Extract the [X, Y] coordinate from the center of the cell holding the provided text.  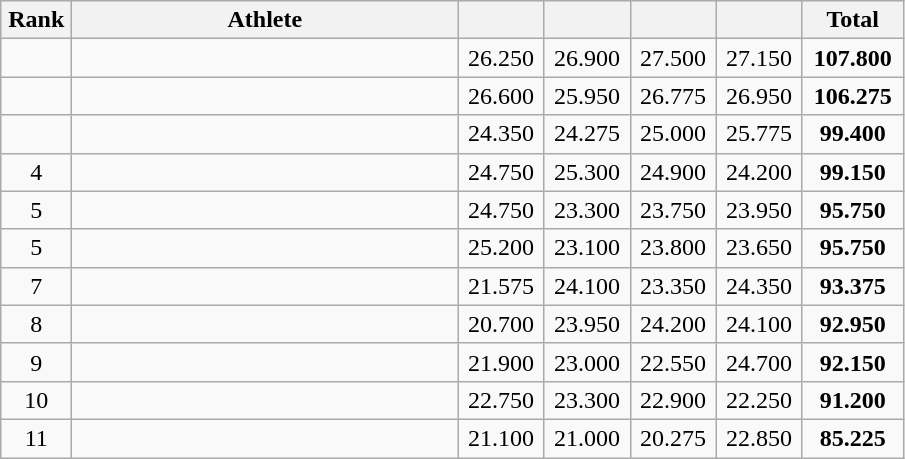
85.225 [852, 438]
Rank [36, 20]
26.900 [587, 58]
Athlete [265, 20]
23.000 [587, 362]
25.775 [759, 134]
7 [36, 286]
23.100 [587, 248]
21.575 [501, 286]
21.000 [587, 438]
23.350 [673, 286]
27.150 [759, 58]
8 [36, 324]
107.800 [852, 58]
26.950 [759, 96]
22.550 [673, 362]
10 [36, 400]
25.300 [587, 172]
23.650 [759, 248]
99.150 [852, 172]
92.150 [852, 362]
25.200 [501, 248]
24.700 [759, 362]
20.275 [673, 438]
11 [36, 438]
Total [852, 20]
92.950 [852, 324]
24.900 [673, 172]
24.275 [587, 134]
22.850 [759, 438]
91.200 [852, 400]
27.500 [673, 58]
99.400 [852, 134]
22.900 [673, 400]
22.250 [759, 400]
9 [36, 362]
4 [36, 172]
25.000 [673, 134]
25.950 [587, 96]
93.375 [852, 286]
26.250 [501, 58]
21.100 [501, 438]
23.800 [673, 248]
23.750 [673, 210]
106.275 [852, 96]
20.700 [501, 324]
26.775 [673, 96]
22.750 [501, 400]
26.600 [501, 96]
21.900 [501, 362]
